Extract the (X, Y) coordinate from the center of the cell holding the provided text.  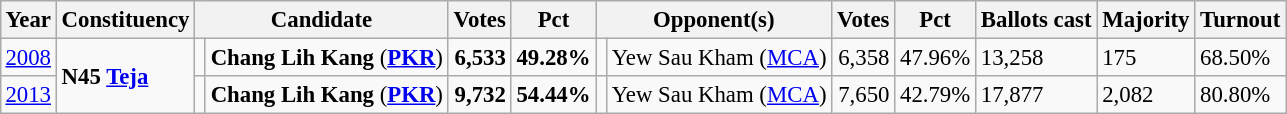
68.50% (1240, 57)
42.79% (936, 95)
N45 Teja (125, 76)
49.28% (554, 57)
175 (1146, 57)
9,732 (480, 95)
6,533 (480, 57)
Candidate (322, 20)
7,650 (864, 95)
2008 (28, 57)
Year (28, 20)
47.96% (936, 57)
Turnout (1240, 20)
Majority (1146, 20)
2013 (28, 95)
6,358 (864, 57)
54.44% (554, 95)
80.80% (1240, 95)
2,082 (1146, 95)
Constituency (125, 20)
Ballots cast (1036, 20)
Opponent(s) (714, 20)
17,877 (1036, 95)
13,258 (1036, 57)
